Return (X, Y) of the center of cell containing provided text 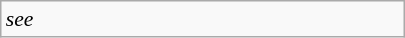
see (203, 19)
